Extract the [X, Y] coordinate from the center of the cell holding the provided text.  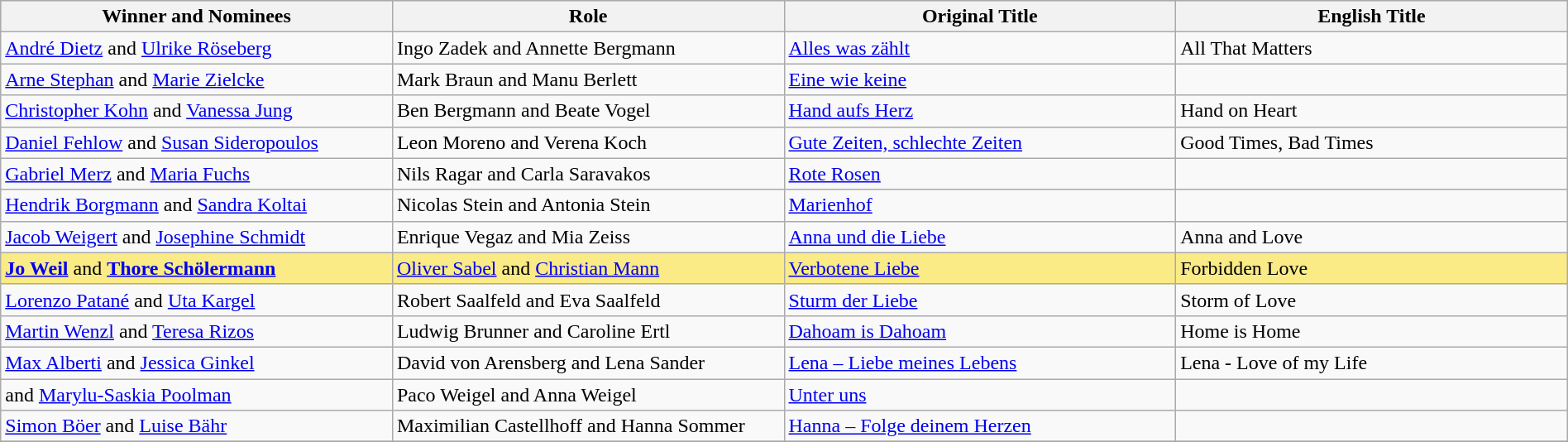
David von Arensberg and Lena Sander [588, 363]
Anna and Love [1372, 237]
English Title [1372, 17]
Dahoam is Dahoam [980, 331]
Lena – Liebe meines Lebens [980, 363]
Unter uns [980, 395]
Simon Böer and Luise Bähr [197, 426]
Storm of Love [1372, 300]
Ingo Zadek and Annette Bergmann [588, 48]
Enrique Vegaz and Mia Zeiss [588, 237]
Hanna – Folge deinem Herzen [980, 426]
Martin Wenzl and Teresa Rizos [197, 331]
Jo Weil and Thore Schölermann [197, 268]
Hand on Heart [1372, 111]
Mark Braun and Manu Berlett [588, 79]
Anna und die Liebe [980, 237]
Gute Zeiten, schlechte Zeiten [980, 142]
Ben Bergmann and Beate Vogel [588, 111]
Leon Moreno and Verena Koch [588, 142]
Ludwig Brunner and Caroline Ertl [588, 331]
Rote Rosen [980, 174]
Home is Home [1372, 331]
Hendrik Borgmann and Sandra Koltai [197, 205]
Gabriel Merz and Maria Fuchs [197, 174]
Forbidden Love [1372, 268]
André Dietz and Ulrike Röseberg [197, 48]
Jacob Weigert and Josephine Schmidt [197, 237]
Daniel Fehlow and Susan Sideropoulos [197, 142]
Lorenzo Patané and Uta Kargel [197, 300]
Paco Weigel and Anna Weigel [588, 395]
Lena - Love of my Life [1372, 363]
Original Title [980, 17]
Alles was zählt [980, 48]
and Marylu-Saskia Poolman [197, 395]
Verbotene Liebe [980, 268]
Marienhof [980, 205]
Eine wie keine [980, 79]
Sturm der Liebe [980, 300]
Oliver Sabel and Christian Mann [588, 268]
All That Matters [1372, 48]
Good Times, Bad Times [1372, 142]
Max Alberti and Jessica Ginkel [197, 363]
Role [588, 17]
Hand aufs Herz [980, 111]
Nicolas Stein and Antonia Stein [588, 205]
Maximilian Castellhoff and Hanna Sommer [588, 426]
Christopher Kohn and Vanessa Jung [197, 111]
Winner and Nominees [197, 17]
Robert Saalfeld and Eva Saalfeld [588, 300]
Nils Ragar and Carla Saravakos [588, 174]
Arne Stephan and Marie Zielcke [197, 79]
